For the text-containing cell, return its midpoint in [X, Y] coordinate format. 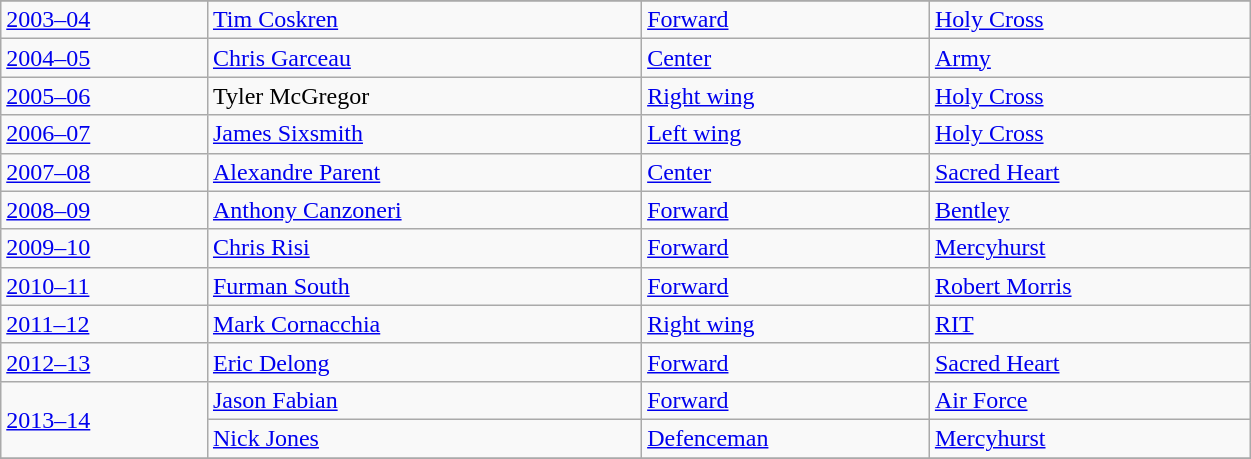
Robert Morris [1090, 286]
Bentley [1090, 210]
Army [1090, 58]
2009–10 [104, 248]
RIT [1090, 324]
2010–11 [104, 286]
2005–06 [104, 96]
Chris Risi [424, 248]
2007–08 [104, 172]
2012–13 [104, 362]
2003–04 [104, 20]
2013–14 [104, 419]
James Sixsmith [424, 134]
2004–05 [104, 58]
Eric Delong [424, 362]
2006–07 [104, 134]
2011–12 [104, 324]
Jason Fabian [424, 400]
Mark Cornacchia [424, 324]
Tim Coskren [424, 20]
Defenceman [786, 438]
Furman South [424, 286]
Air Force [1090, 400]
Alexandre Parent [424, 172]
Left wing [786, 134]
Chris Garceau [424, 58]
2008–09 [104, 210]
Nick Jones [424, 438]
Tyler McGregor [424, 96]
Anthony Canzoneri [424, 210]
